Find where the given text appears and provide that cell's center as (X, Y) coordinate. 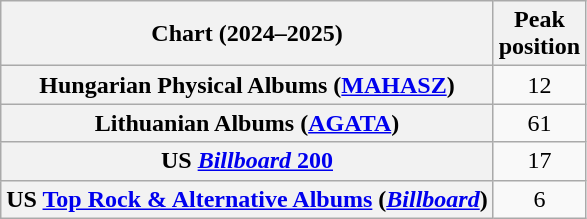
12 (539, 85)
17 (539, 161)
US Top Rock & Alternative Albums (Billboard) (247, 199)
Chart (2024–2025) (247, 34)
Hungarian Physical Albums (MAHASZ) (247, 85)
Peakposition (539, 34)
Lithuanian Albums (AGATA) (247, 123)
US Billboard 200 (247, 161)
61 (539, 123)
6 (539, 199)
